Provide the [X, Y] coordinate of the cell's center where the given text is located.  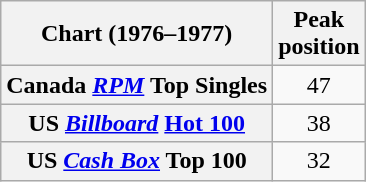
32 [319, 161]
US Billboard Hot 100 [137, 123]
Peakposition [319, 34]
47 [319, 85]
Chart (1976–1977) [137, 34]
Canada RPM Top Singles [137, 85]
US Cash Box Top 100 [137, 161]
38 [319, 123]
